Find where the given text appears and provide that cell's center as (X, Y) coordinate. 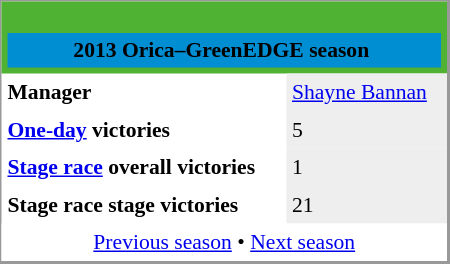
1 (366, 167)
Stage race overall victories (144, 167)
Shayne Bannan (366, 93)
One-day victories (144, 130)
Stage race stage victories (144, 205)
5 (366, 130)
Manager (144, 93)
Previous season • Next season (225, 243)
21 (366, 205)
